Return the (x, y) coordinate for the center point of the cell that contains the specified text.  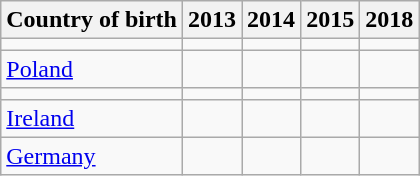
Poland (92, 69)
Country of birth (92, 20)
Ireland (92, 118)
2015 (330, 20)
Germany (92, 156)
2013 (212, 20)
2014 (272, 20)
2018 (390, 20)
